From the cell containing the given text, extract its center point as [X, Y] coordinate. 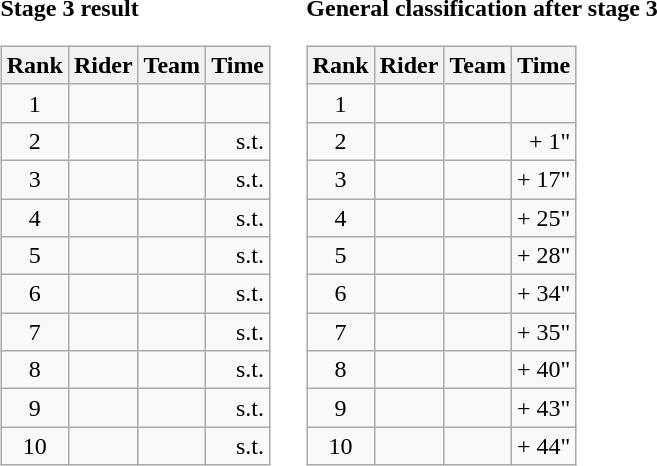
+ 1" [543, 141]
+ 43" [543, 408]
+ 28" [543, 256]
+ 44" [543, 446]
+ 34" [543, 294]
+ 25" [543, 217]
+ 35" [543, 332]
+ 17" [543, 179]
+ 40" [543, 370]
